Scan for the cell matching the given text and deliver its [x, y] coordinate at center. 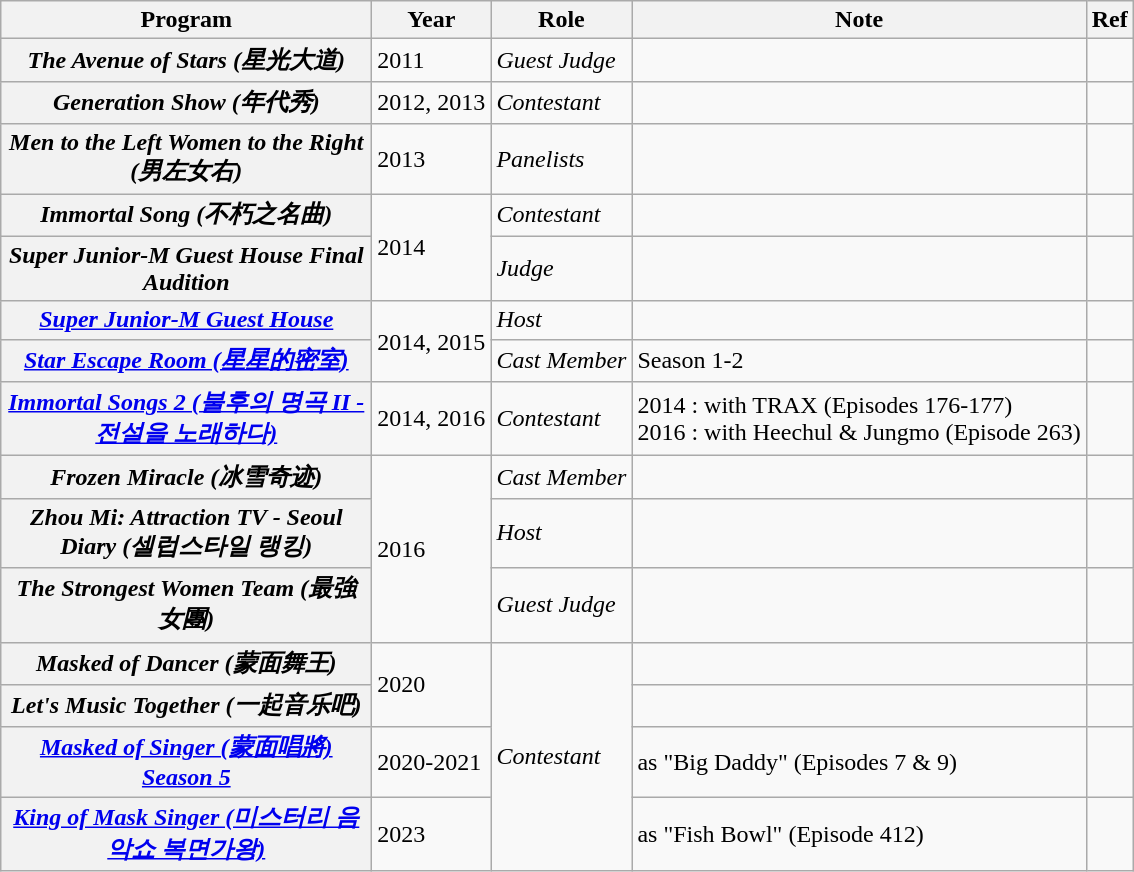
Year [432, 20]
2014, 2016 [432, 419]
2020-2021 [432, 762]
2014, 2015 [432, 342]
Ref [1110, 20]
Masked of Singer (蒙面唱將) Season 5 [186, 762]
The Strongest Women Team (最強女團) [186, 605]
Role [562, 20]
Immortal Songs 2 (불후의 명곡 II - 전설을 노래하다) [186, 419]
2011 [432, 60]
2016 [432, 549]
Note [859, 20]
Star Escape Room (星星的密室) [186, 360]
Frozen Miracle (冰雪奇迹) [186, 478]
2014 : with TRAX (Episodes 176-177)2016 : with Heechul & Jungmo (Episode 263) [859, 419]
Masked of Dancer (蒙面舞王) [186, 664]
Super Junior-M Guest House Final Audition [186, 268]
Immortal Song (不朽之名曲) [186, 216]
as "Big Daddy" (Episodes 7 & 9) [859, 762]
2013 [432, 159]
Generation Show (年代秀) [186, 102]
King of Mask Singer (미스터리 음악쇼 복면가왕) [186, 834]
Super Junior-M Guest House [186, 320]
2020 [432, 684]
Men to the Left Women to the Right (男左女右) [186, 159]
as "Fish Bowl" (Episode 412) [859, 834]
Season 1-2 [859, 360]
The Avenue of Stars (星光大道) [186, 60]
Panelists [562, 159]
Let's Music Together (一起音乐吧) [186, 706]
Zhou Mi: Attraction TV - Seoul Diary (셀럽스타일 랭킹) [186, 533]
2012, 2013 [432, 102]
Judge [562, 268]
2023 [432, 834]
Program [186, 20]
2014 [432, 248]
